Scan for the cell matching the given text and deliver its (x, y) coordinate at center. 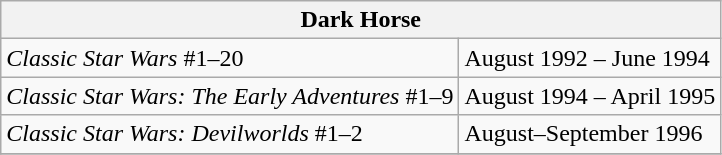
Classic Star Wars: The Early Adventures #1–9 (230, 96)
August 1994 – April 1995 (590, 96)
August–September 1996 (590, 134)
Dark Horse (361, 20)
Classic Star Wars #1–20 (230, 58)
August 1992 – June 1994 (590, 58)
Classic Star Wars: Devilworlds #1–2 (230, 134)
